Return the (X, Y) coordinate for the center point of the cell that contains the specified text.  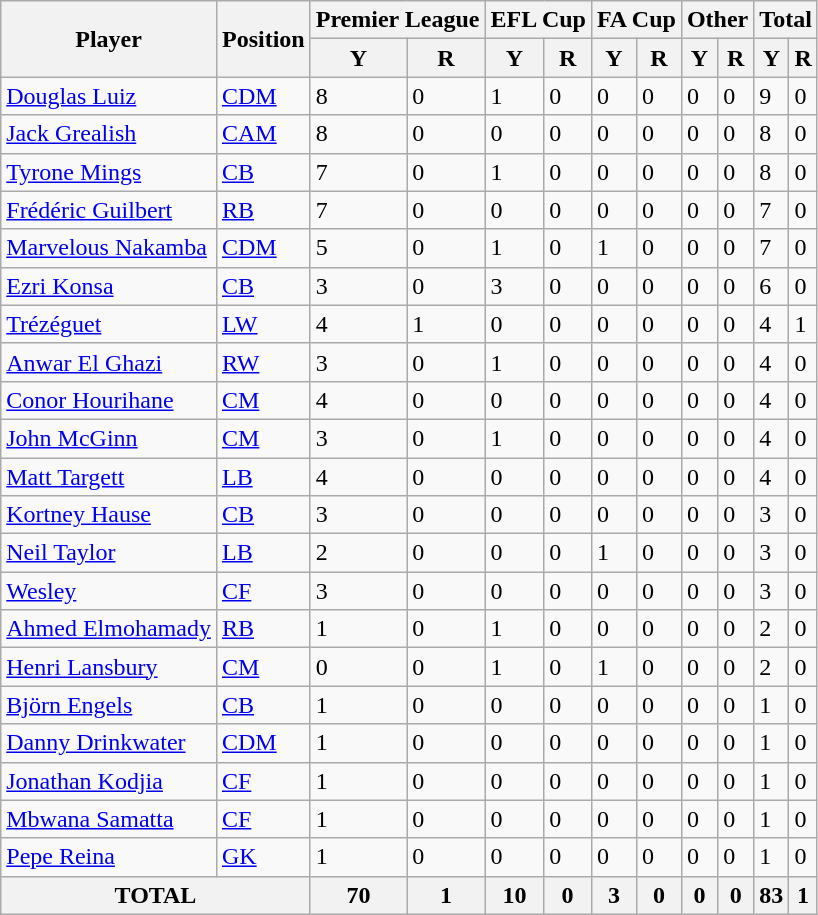
Total (786, 20)
Other (717, 20)
John McGinn (109, 438)
Pepe Reina (109, 857)
9 (772, 96)
Danny Drinkwater (109, 743)
CAM (263, 134)
5 (358, 248)
Conor Hourihane (109, 400)
Player (109, 39)
LW (263, 324)
Neil Taylor (109, 553)
Ahmed Elmohamady (109, 629)
GK (263, 857)
70 (358, 895)
Jack Grealish (109, 134)
Premier League (398, 20)
83 (772, 895)
Matt Targett (109, 477)
10 (514, 895)
Kortney Hause (109, 515)
RW (263, 362)
6 (772, 286)
Wesley (109, 591)
Frédéric Guilbert (109, 210)
Marvelous Nakamba (109, 248)
FA Cup (636, 20)
EFL Cup (538, 20)
Henri Lansbury (109, 667)
Ezri Konsa (109, 286)
Douglas Luiz (109, 96)
Mbwana Samatta (109, 819)
Jonathan Kodjia (109, 781)
Tyrone Mings (109, 172)
Position (263, 39)
TOTAL (156, 895)
Trézéguet (109, 324)
Björn Engels (109, 705)
Anwar El Ghazi (109, 362)
